For the text-containing cell, return its midpoint in (x, y) coordinate format. 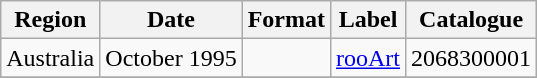
October 1995 (171, 58)
rooArt (368, 58)
Region (50, 20)
Label (368, 20)
Catalogue (472, 20)
2068300001 (472, 58)
Australia (50, 58)
Date (171, 20)
Format (286, 20)
